Output the (X, Y) coordinate of the center of the cell containing the given text.  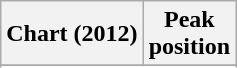
Chart (2012) (72, 34)
Peakposition (189, 34)
